Determine the (X, Y) coordinate at the center of the cell enclosing the given text.  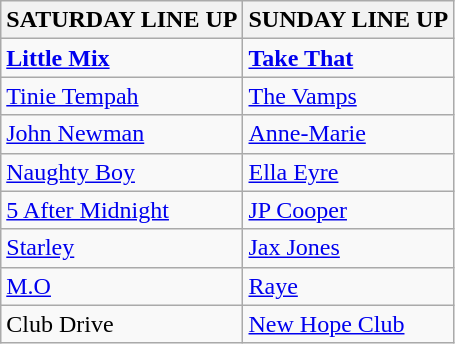
Raye (348, 286)
John Newman (122, 134)
Starley (122, 248)
Naughty Boy (122, 172)
M.O (122, 286)
SATURDAY LINE UP (122, 20)
Jax Jones (348, 248)
New Hope Club (348, 324)
Take That (348, 58)
Little Mix (122, 58)
Tinie Tempah (122, 96)
Club Drive (122, 324)
5 After Midnight (122, 210)
JP Cooper (348, 210)
SUNDAY LINE UP (348, 20)
The Vamps (348, 96)
Ella Eyre (348, 172)
Anne-Marie (348, 134)
